Capture the cell that displays the provided text and extract its [x, y] central coordinate. 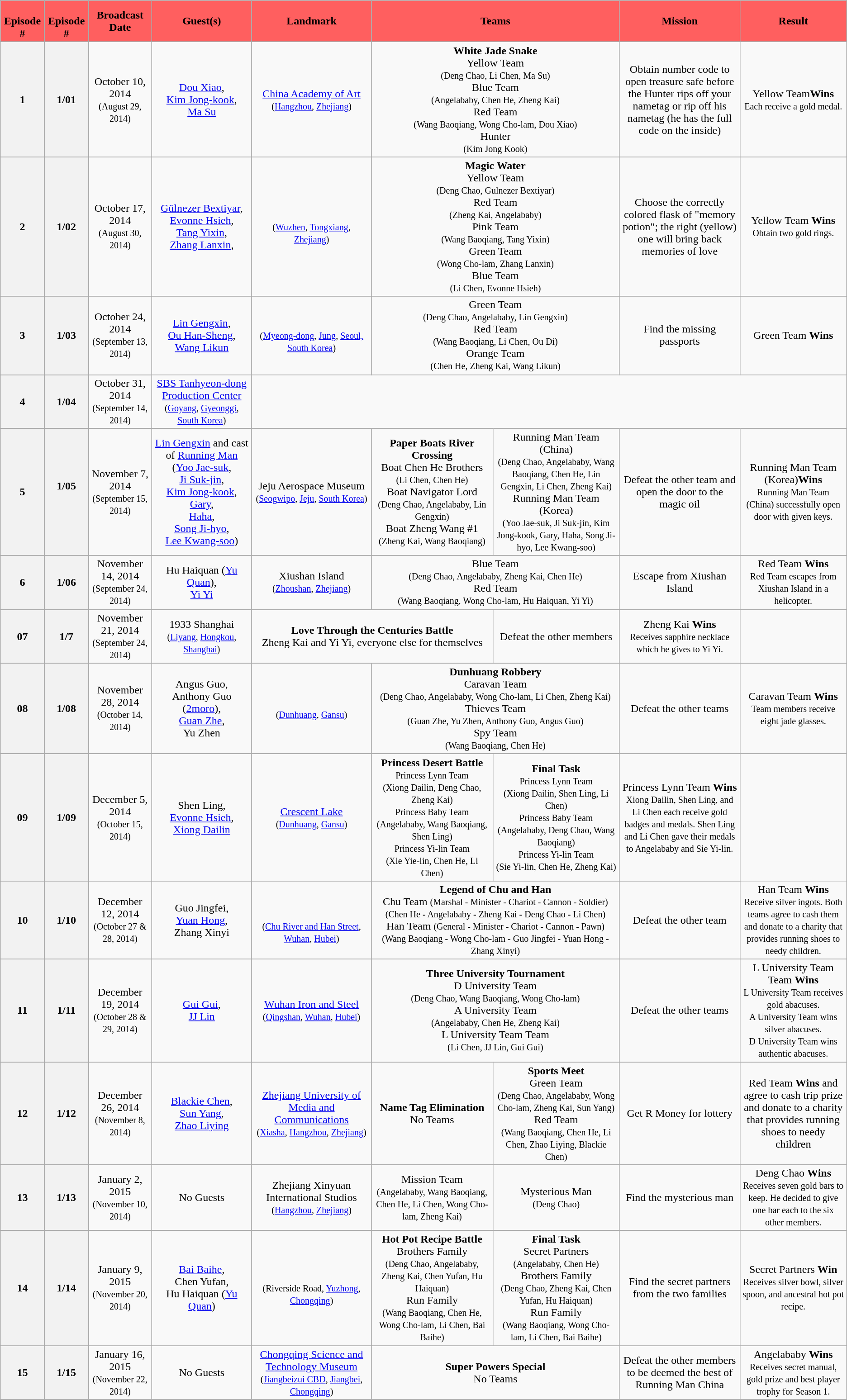
4 [23, 402]
09 [23, 817]
Defeat the other members to be deemed the best of Running Man China [680, 1372]
Defeat the other members [556, 636]
Lin Gengxin,Ou Han-Sheng,Wang Likun [202, 336]
Secret Partners WinReceives silver bowl, silver spoon, and ancestral hot pot recipe. [793, 1288]
Find the mysterious man [680, 1198]
08 [23, 708]
Escape from Xiushan Island [680, 583]
1/04 [66, 402]
12 [23, 1114]
December 5, 2014 (October 15, 2014) [120, 817]
Red Team WinsRed Team escapes from Xiushan Island in a helicopter. [793, 583]
Mission [680, 21]
13 [23, 1198]
Bai Baihe, Chen Yufan,Hu Haiquan (Yu Quan) [202, 1288]
December 19, 2014 (October 28 & 29, 2014) [120, 1011]
Red Team Wins and agree to cash trip prize and donate to a charity that provides running shoes to needy children [793, 1114]
Zhejiang Xinyuan International Studios(Hangzhou, Zhejiang) [311, 1198]
1/03 [66, 336]
(Dunhuang, Gansu) [311, 708]
Running Man Team (Korea)WinsRunning Man Team (China) successfully open door with given keys. [793, 492]
Crescent Lake (Dunhuang, Gansu) [311, 817]
November 14, 2014(September 24, 2014) [120, 583]
1/05 [66, 492]
Find the missing passports [680, 336]
December 12, 2014 (October 27 & 28, 2014) [120, 920]
Yellow Team WinsObtain two gold rings. [793, 227]
(Wuzhen, Tongxiang, Zhejiang) [311, 227]
Blue Team(Deng Chao, Angelababy, Zheng Kai, Chen He)Red Team(Wang Baoqiang, Wong Cho-lam, Hu Haiquan, Yi Yi) [495, 583]
(Myeong-dong, Jung, Seoul, South Korea) [311, 336]
(Chu River and Han Street, Wuhan, Hubei) [311, 920]
Zheng Kai WinsReceives sapphire necklace which he gives to Yi Yi. [680, 636]
15 [23, 1372]
SBS Tanhyeon-dong Production Center(Goyang, Gyeonggi, South Korea) [202, 402]
L University Team Team WinsL University Team receives gold abacuses.A University Team wins silver abacuses.D University Team wins authentic abacuses. [793, 1011]
(Riverside Road, Yuzhong, Chongqing) [311, 1288]
Name Tag EliminationNo Teams [432, 1114]
Lin Gengxin and cast of Running Man(Yoo Jae-suk,Ji Suk-jin,Kim Jong-kook,Gary,Haha,Song Ji-hyo,Lee Kwang-soo) [202, 492]
6 [23, 583]
Gülnezer Bextiyar,Evonne Hsieh,Tang Yixin,Zhang Lanxin, [202, 227]
11 [23, 1011]
Sports MeetGreen Team(Deng Chao, Angelababy, Wong Cho-lam, Zheng Kai, Sun Yang)Red Team(Wang Baoqiang, Chen He, Li Chen, Zhao Liying, Blackie Chen) [556, 1114]
Love Through the Centuries BattleZheng Kai and Yi Yi, everyone else for themselves [372, 636]
Guo Jingfei,Yuan Hong,Zhang Xinyi [202, 920]
November 7, 2014(September 15, 2014) [120, 492]
Green Team(Deng Chao, Angelababy, Lin Gengxin)Red Team(Wang Baoqiang, Li Chen, Ou Di)Orange Team(Chen He, Zheng Kai, Wang Likun) [495, 336]
Zhejiang University of Media and Communications(Xiasha, Hangzhou, Zhejiang) [311, 1114]
Xiushan Island(Zhoushan, Zhejiang) [311, 583]
October 24, 2014 (September 13, 2014) [120, 336]
Choose the correctly colored flask of "memory potion"; the right (yellow) one will bring back memories of love [680, 227]
Chongqing Science and Technology Museum(Jiangbeizui CBD, Jiangbei, Chongqing) [311, 1372]
Wuhan Iron and Steel(Qingshan, Wuhan, Hubei) [311, 1011]
Teams [495, 21]
10 [23, 920]
Angus Guo,Anthony Guo (2moro),Guan Zhe,Yu Zhen [202, 708]
October 10, 2014 (August 29, 2014) [120, 100]
1/02 [66, 227]
December 26, 2014 (November 8, 2014) [120, 1114]
1/14 [66, 1288]
1 [23, 100]
Yellow TeamWinsEach receive a gold medal. [793, 100]
Deng Chao WinsReceives seven gold bars to keep. He decided to give one bar each to the six other members. [793, 1198]
Get R Money for lottery [680, 1114]
1933 Shanghai (Liyang, Hongkou, Shanghai) [202, 636]
Guest(s) [202, 21]
Mission Team(Angelababy, Wang Baoqiang, Chen He, Li Chen, Wong Cho-lam, Zheng Kai) [432, 1198]
Landmark [311, 21]
2 [23, 227]
Result [793, 21]
Gui Gui,JJ Lin [202, 1011]
January 2, 2015 (November 10, 2014) [120, 1198]
1/15 [66, 1372]
Shen Ling,Evonne Hsieh,Xiong Dailin [202, 817]
Blackie Chen,Sun Yang,Zhao Liying [202, 1114]
Obtain number code to open treasure safe before the Hunter rips off your nametag or rip off his nametag (he has the full code on the inside) [680, 100]
November 28, 2014 (October 14, 2014) [120, 708]
1/08 [66, 708]
5 [23, 492]
January 16, 2015 (November 22, 2014) [120, 1372]
Angelababy WinsReceives secret manual, gold prize and best player trophy for Season 1. [793, 1372]
1/01 [66, 100]
1/09 [66, 817]
1/10 [66, 920]
Broadcast Date [120, 21]
Defeat the other team [680, 920]
1/12 [66, 1114]
1/7 [66, 636]
China Academy of Art(Hangzhou, Zhejiang) [311, 100]
Han Team WinsReceive silver ingots. Both teams agree to cash them and donate to a charity that provides running shoes to needy children. [793, 920]
07 [23, 636]
Super Powers SpecialNo Teams [495, 1372]
Hu Haiquan (Yu Quan),Yi Yi [202, 583]
3 [23, 336]
Jeju Aerospace Museum (Seogwipo, Jeju, South Korea) [311, 492]
November 21, 2014 (September 24, 2014) [120, 636]
14 [23, 1288]
January 9, 2015 (November 20, 2014) [120, 1288]
Find the secret partners from the two families [680, 1288]
October 17, 2014(August 30, 2014) [120, 227]
1/13 [66, 1198]
Green Team Wins [793, 336]
1/11 [66, 1011]
Mysterious Man (Deng Chao) [556, 1198]
Defeat the other team and open the door to the magic oil [680, 492]
Dou Xiao,Kim Jong-kook,Ma Su [202, 100]
October 31, 2014 (September 14, 2014) [120, 402]
1/06 [66, 583]
Caravan Team WinsTeam members receive eight jade glasses. [793, 708]
